Detect which cell encompasses the target text, then output its [X, Y] center coordinate. 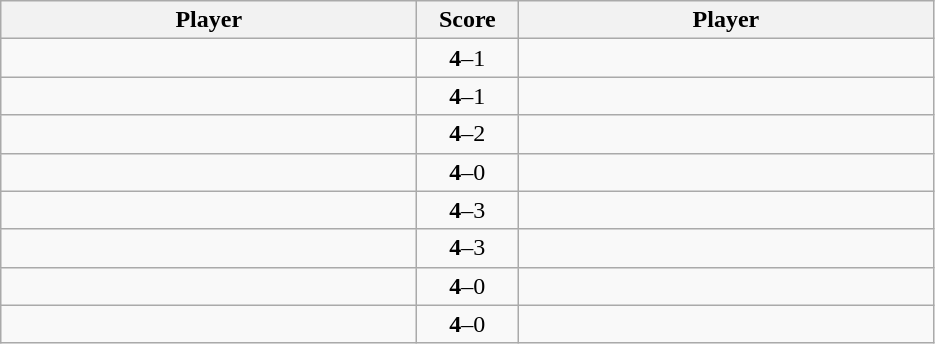
4–2 [468, 134]
Score [468, 20]
